Identify which cell holds the provided text, then report its [x, y] central coordinate. 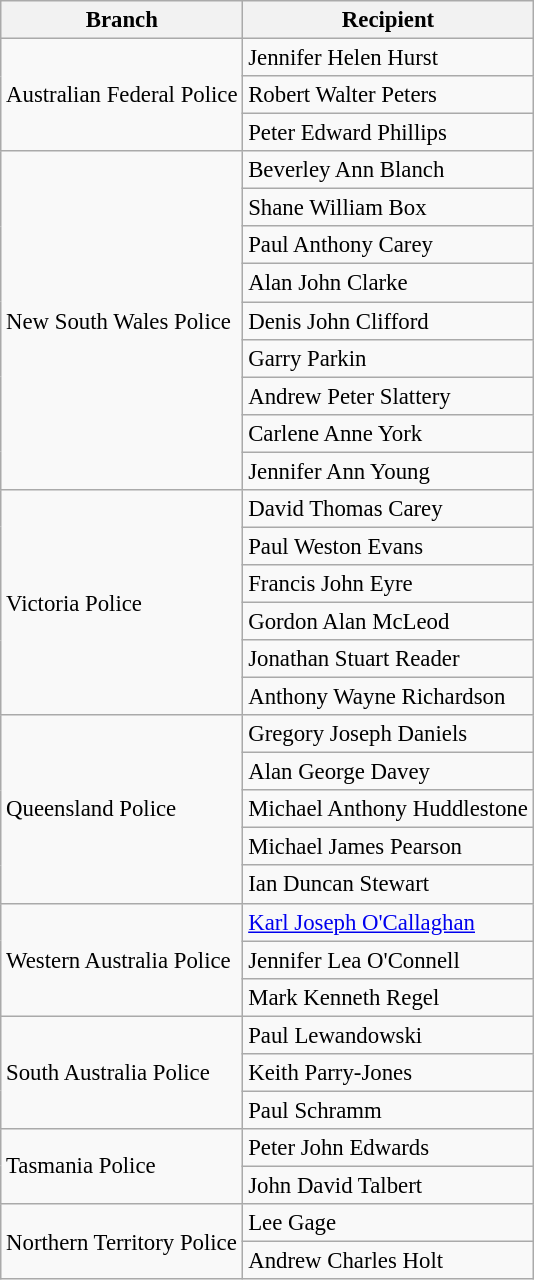
Michael Anthony Huddlestone [388, 809]
Tasmania Police [122, 1166]
New South Wales Police [122, 320]
Francis John Eyre [388, 584]
Beverley Ann Blanch [388, 170]
Mark Kenneth Regel [388, 997]
Andrew Peter Slattery [388, 396]
Andrew Charles Holt [388, 1261]
Recipient [388, 20]
Northern Territory Police [122, 1242]
Branch [122, 20]
Western Australia Police [122, 960]
Peter Edward Phillips [388, 133]
Peter John Edwards [388, 1148]
Ian Duncan Stewart [388, 885]
Jennifer Lea O'Connell [388, 960]
David Thomas Carey [388, 509]
Paul Weston Evans [388, 546]
Karl Joseph O'Callaghan [388, 922]
Shane William Box [388, 208]
Jennifer Helen Hurst [388, 58]
Alan George Davey [388, 772]
Alan John Clarke [388, 283]
Jennifer Ann Young [388, 471]
Gordon Alan McLeod [388, 621]
Garry Parkin [388, 358]
Victoria Police [122, 603]
Denis John Clifford [388, 321]
Gregory Joseph Daniels [388, 734]
Lee Gage [388, 1223]
Queensland Police [122, 809]
Paul Schramm [388, 1110]
Australian Federal Police [122, 96]
Carlene Anne York [388, 433]
Robert Walter Peters [388, 95]
Michael James Pearson [388, 847]
Paul Anthony Carey [388, 245]
Paul Lewandowski [388, 1035]
Anthony Wayne Richardson [388, 697]
South Australia Police [122, 1072]
John David Talbert [388, 1185]
Keith Parry-Jones [388, 1073]
Jonathan Stuart Reader [388, 659]
